Output the [x, y] coordinate of the center of the cell containing the given text.  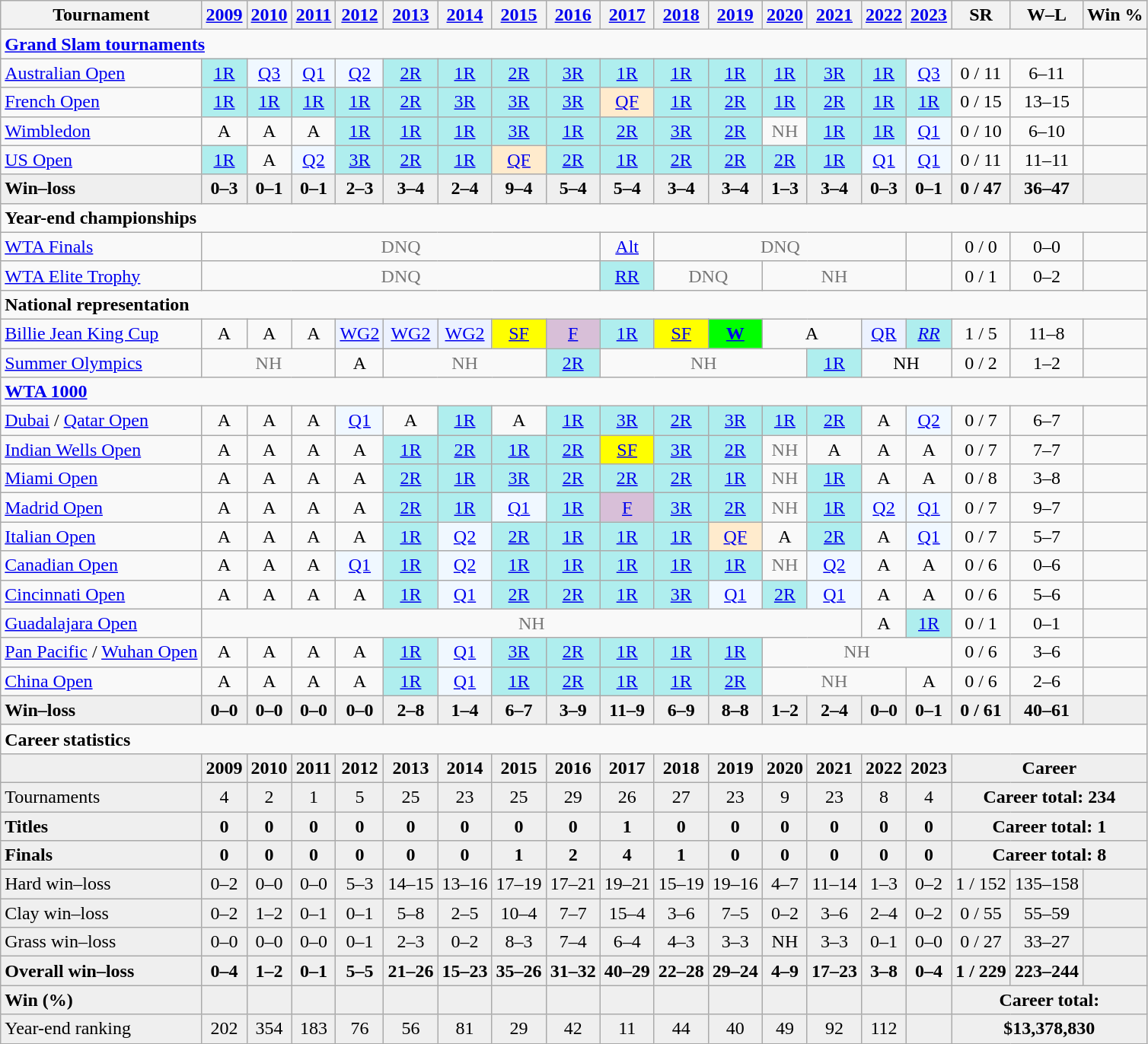
56 [411, 1029]
Wimbledon [101, 131]
9–7 [1046, 508]
15–4 [627, 913]
Italian Open [101, 536]
112 [883, 1029]
0 / 61 [981, 710]
SR [981, 15]
Tournament [101, 15]
Grand Slam tournaments [574, 44]
6–10 [1046, 131]
135–158 [1046, 884]
76 [359, 1029]
0 / 0 [981, 247]
11–11 [1046, 160]
0 / 55 [981, 913]
National representation [574, 304]
21–26 [411, 971]
5–8 [411, 913]
2–6 [1046, 681]
Tournaments [101, 797]
14–15 [411, 884]
5–7 [1046, 536]
QR [883, 333]
4–9 [784, 971]
19–16 [735, 884]
40–61 [1046, 710]
0 / 10 [981, 131]
33–27 [1046, 942]
Grass win–loss [101, 942]
Career total: 8 [1049, 855]
81 [464, 1029]
55–59 [1046, 913]
Year-end ranking [101, 1029]
17–19 [519, 884]
202 [224, 1029]
Finals [101, 855]
4–3 [681, 942]
10–4 [519, 913]
French Open [101, 102]
8–8 [735, 710]
Win % [1115, 15]
44 [681, 1029]
26 [627, 797]
1–4 [464, 710]
Summer Olympics [101, 363]
22–28 [681, 971]
40–29 [627, 971]
9 [784, 797]
1 / 229 [981, 971]
8–3 [519, 942]
5–3 [359, 884]
35–26 [519, 971]
0 / 47 [981, 189]
Career total: [1049, 1000]
11–9 [627, 710]
11–14 [834, 884]
US Open [101, 160]
6–4 [627, 942]
5–5 [359, 971]
Hard win–loss [101, 884]
42 [572, 1029]
Guadalajara Open [101, 623]
Dubai / Qatar Open [101, 421]
0 / 2 [981, 363]
2–8 [411, 710]
29–24 [735, 971]
7–5 [735, 913]
183 [314, 1029]
31–32 [572, 971]
Madrid Open [101, 508]
11–8 [1046, 333]
W–L [1046, 15]
Overall win–loss [101, 971]
$13,378,830 [1049, 1029]
15–23 [464, 971]
Career statistics [574, 739]
Titles [101, 826]
27 [681, 797]
Cincinnati Open [101, 594]
36–47 [1046, 189]
Billie Jean King Cup [101, 333]
15–19 [681, 884]
WTA Finals [101, 247]
China Open [101, 681]
0 / 27 [981, 942]
W [735, 333]
19–21 [627, 884]
17–23 [834, 971]
Pan Pacific / Wuhan Open [101, 652]
7–4 [572, 942]
92 [834, 1029]
Career [1049, 768]
Career total: 234 [1049, 797]
13–15 [1046, 102]
223–244 [1046, 971]
17–21 [572, 884]
13–16 [464, 884]
0 / 8 [981, 479]
0–6 [1046, 565]
2–5 [464, 913]
3–9 [572, 710]
354 [269, 1029]
WTA 1000 [574, 392]
Clay win–loss [101, 913]
8 [883, 797]
40 [735, 1029]
0 / 15 [981, 102]
1 / 152 [981, 884]
Indian Wells Open [101, 450]
5–6 [1046, 594]
Canadian Open [101, 565]
Win (%) [101, 1000]
Alt [627, 247]
WTA Elite Trophy [101, 275]
9–4 [519, 189]
5 [359, 797]
49 [784, 1029]
6–11 [1046, 73]
Miami Open [101, 479]
6–9 [681, 710]
Year-end championships [574, 218]
Career total: 1 [1049, 826]
1 / 5 [981, 333]
11 [627, 1029]
4–7 [784, 884]
Australian Open [101, 73]
